Provide the [X, Y] coordinate of the cell's center where the given text is located.  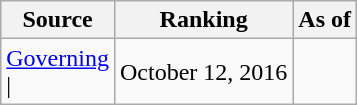
Governing| [58, 72]
October 12, 2016 [203, 72]
As of [325, 20]
Ranking [203, 20]
Source [58, 20]
